Detect which cell encompasses the target text, then output its [x, y] center coordinate. 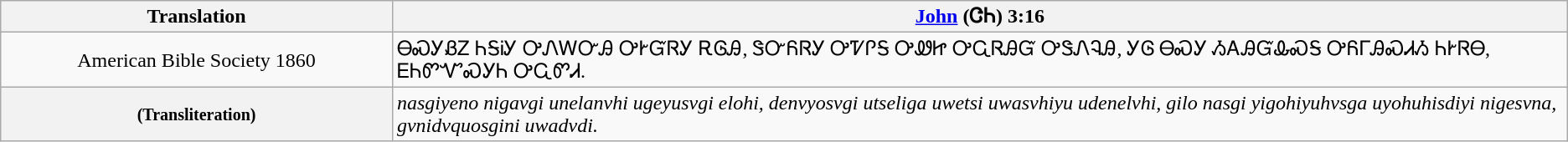
John (ᏣᏂ) 3:16 [980, 17]
Translation [197, 17]
ᎾᏍᎩᏰᏃ ᏂᎦᎥᎩ ᎤᏁᎳᏅᎯ ᎤᎨᏳᏒᎩ ᎡᎶᎯ, ᏕᏅᏲᏒᎩ ᎤᏤᎵᎦ ᎤᏪᏥ ᎤᏩᏒᎯᏳ ᎤᏕᏁᎸᎯ, ᎩᎶ ᎾᏍᎩ ᏱᎪᎯᏳᎲᏍᎦ ᎤᏲᎱᎯᏍᏗᏱ ᏂᎨᏒᎾ, ᎬᏂᏛᏉᏍᎩᏂ ᎤᏩᏛᏗ. [980, 60]
(Transliteration) [197, 114]
American Bible Society 1860 [197, 60]
